Find where the given text appears and provide that cell's center as [X, Y] coordinate. 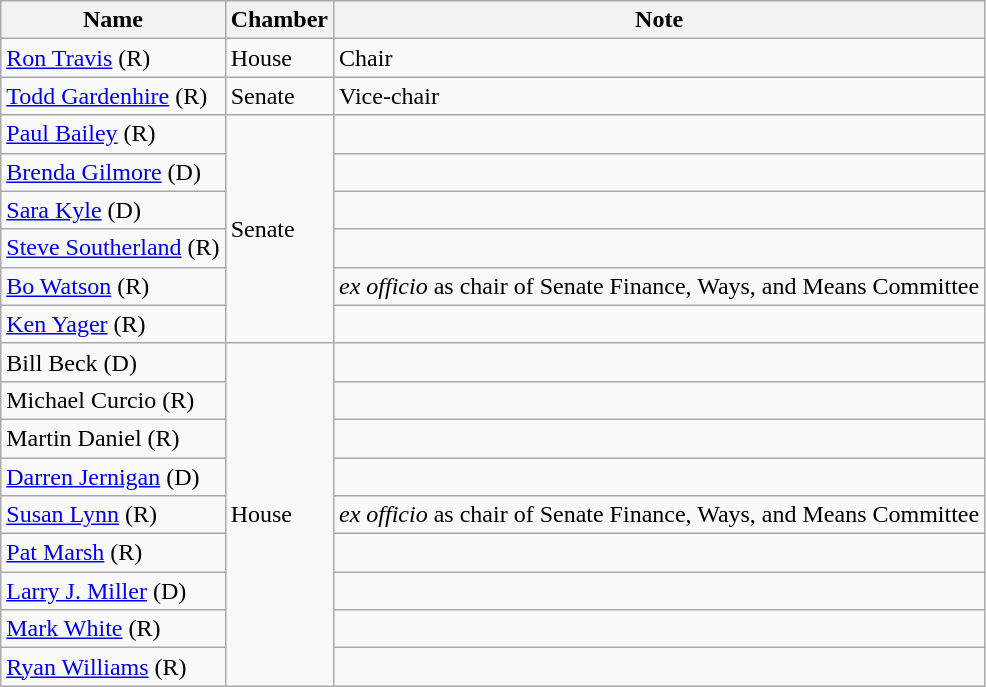
Mark White (R) [113, 629]
Todd Gardenhire (R) [113, 96]
Ken Yager (R) [113, 324]
Ron Travis (R) [113, 58]
Note [660, 20]
Brenda Gilmore (D) [113, 172]
Name [113, 20]
Chamber [279, 20]
Larry J. Miller (D) [113, 591]
Darren Jernigan (D) [113, 477]
Michael Curcio (R) [113, 400]
Steve Southerland (R) [113, 248]
Pat Marsh (R) [113, 553]
Bo Watson (R) [113, 286]
Paul Bailey (R) [113, 134]
Vice-chair [660, 96]
Bill Beck (D) [113, 362]
Susan Lynn (R) [113, 515]
Ryan Williams (R) [113, 667]
Chair [660, 58]
Martin Daniel (R) [113, 438]
Sara Kyle (D) [113, 210]
